For the text-containing cell, return its midpoint in [X, Y] coordinate format. 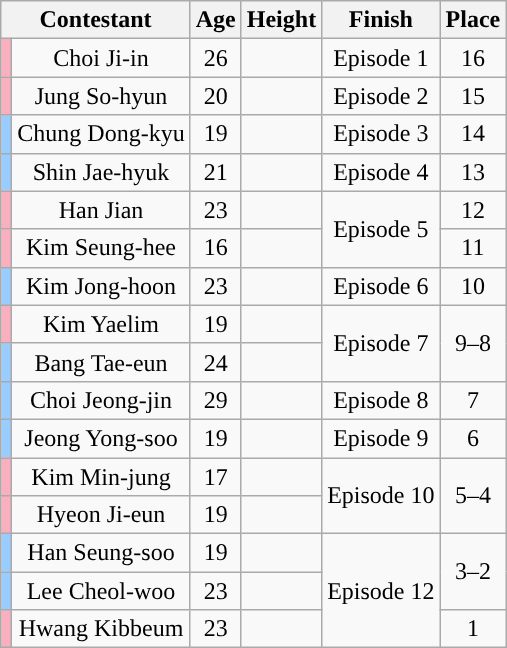
Episode 9 [381, 438]
Episode 8 [381, 400]
Episode 3 [381, 134]
Han Seung-soo [101, 553]
Choi Jeong-jin [101, 400]
13 [473, 172]
Kim Min-jung [101, 477]
Lee Cheol-woo [101, 591]
3–2 [473, 572]
5–4 [473, 496]
Episode 4 [381, 172]
15 [473, 96]
Chung Dong-kyu [101, 134]
Han Jian [101, 210]
7 [473, 400]
Jeong Yong-soo [101, 438]
Contestant [96, 20]
Age [216, 20]
Kim Yaelim [101, 324]
14 [473, 134]
Episode 1 [381, 58]
9–8 [473, 343]
Height [281, 20]
Shin Jae-hyuk [101, 172]
6 [473, 438]
Kim Seung-hee [101, 248]
11 [473, 248]
Choi Ji-in [101, 58]
Hyeon Ji-eun [101, 515]
Episode 5 [381, 229]
17 [216, 477]
Bang Tae-eun [101, 362]
Episode 12 [381, 591]
29 [216, 400]
Hwang Kibbeum [101, 629]
20 [216, 96]
Episode 6 [381, 286]
Episode 10 [381, 496]
Episode 2 [381, 96]
21 [216, 172]
1 [473, 629]
Episode 7 [381, 343]
10 [473, 286]
26 [216, 58]
Finish [381, 20]
24 [216, 362]
Kim Jong-hoon [101, 286]
Place [473, 20]
12 [473, 210]
Jung So-hyun [101, 96]
